Return the (x, y) coordinate for the center point of the cell that contains the specified text.  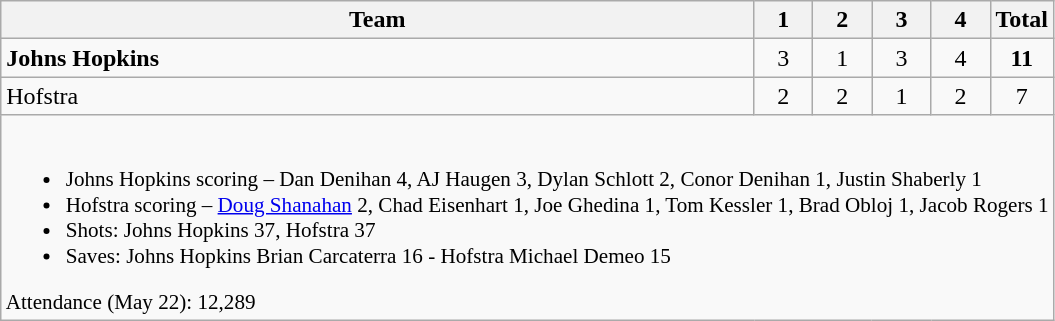
Team (378, 20)
Hofstra (378, 96)
Johns Hopkins (378, 58)
11 (1022, 58)
Total (1022, 20)
7 (1022, 96)
